Return [X, Y] of the center of cell containing provided text 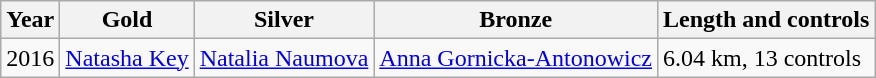
2016 [30, 58]
Natalia Naumova [284, 58]
Length and controls [766, 20]
Bronze [516, 20]
6.04 km, 13 controls [766, 58]
Gold [127, 20]
Silver [284, 20]
Anna Gornicka-Antonowicz [516, 58]
Natasha Key [127, 58]
Year [30, 20]
